Locate the cell with the specified text and output its [X, Y] center coordinate. 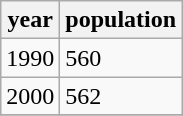
population [121, 20]
year [30, 20]
1990 [30, 58]
2000 [30, 96]
562 [121, 96]
560 [121, 58]
